Search for the cell housing the specified text and yield its [x, y] center coordinate. 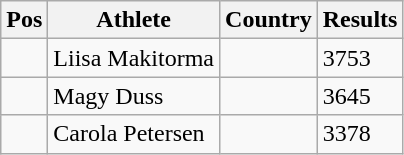
3378 [360, 134]
Magy Duss [134, 96]
Athlete [134, 20]
Results [360, 20]
3753 [360, 58]
Liisa Makitorma [134, 58]
Country [269, 20]
Carola Petersen [134, 134]
Pos [24, 20]
3645 [360, 96]
